Scan for the cell matching the given text and deliver its (x, y) coordinate at center. 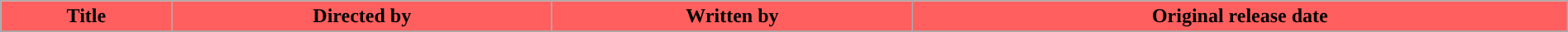
Original release date (1240, 16)
Directed by (362, 16)
Title (86, 16)
Written by (732, 16)
